Locate the cell with the specified text and output its (X, Y) center coordinate. 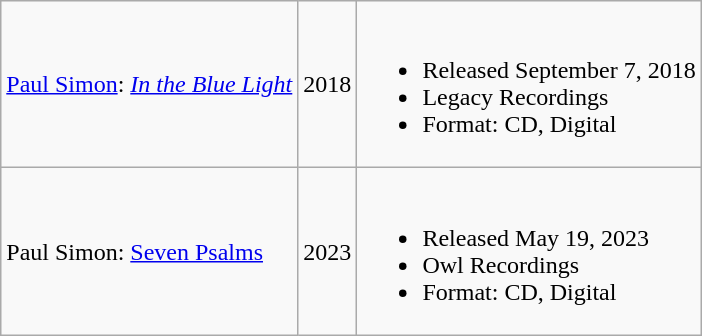
Paul Simon: Seven Psalms (150, 252)
Paul Simon: In the Blue Light (150, 84)
2018 (328, 84)
Released September 7, 2018Legacy RecordingsFormat: CD, Digital (529, 84)
2023 (328, 252)
Released May 19, 2023Owl RecordingsFormat: CD, Digital (529, 252)
